Extract the (X, Y) coordinate from the center of the cell holding the provided text.  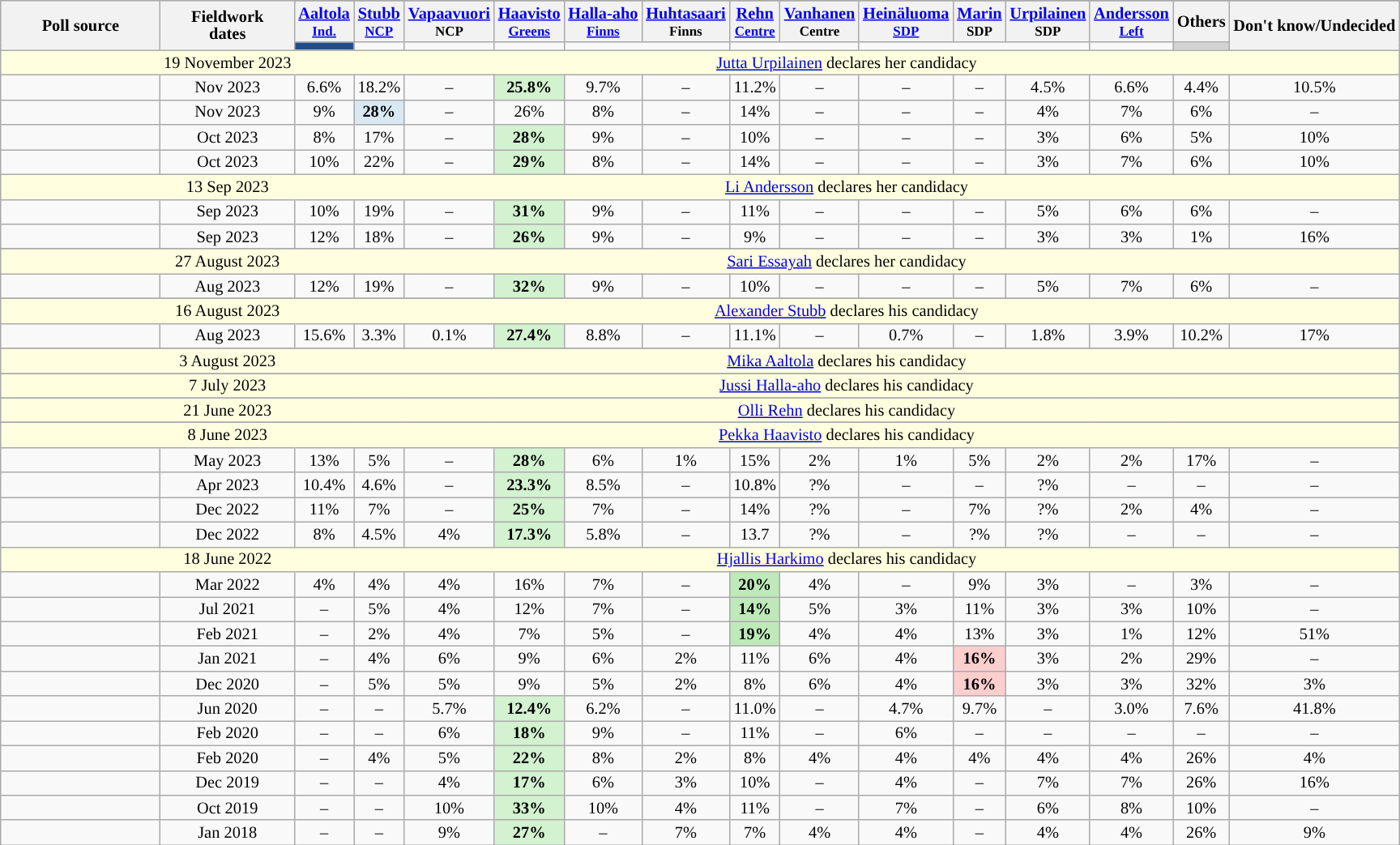
Hjallis Harkimo declares his candidacy (847, 559)
51% (1315, 634)
15% (755, 460)
HaavistoGreens (530, 21)
12.4% (530, 708)
6.2% (604, 708)
27.4% (530, 335)
Jun 2020 (228, 708)
15.6% (324, 335)
VanhanenCentre (820, 21)
3.3% (379, 335)
18.2% (379, 87)
Jul 2021 (228, 609)
HeinäluomaSDP (906, 21)
0.1% (449, 335)
Jutta Urpilainen declares her candidacy (847, 63)
8 June 2023 (228, 436)
7 July 2023 (228, 386)
4.6% (379, 484)
MarinSDP (979, 21)
StubbNCP (379, 21)
27% (530, 833)
11.1% (755, 335)
UrpilainenSDP (1048, 21)
Jan 2018 (228, 833)
10.8% (755, 484)
Apr 2023 (228, 484)
May 2023 (228, 460)
8.5% (604, 484)
10.4% (324, 484)
17.3% (530, 535)
Pekka Haavisto declares his candidacy (847, 436)
Fieldworkdates (228, 24)
Mar 2022 (228, 583)
3.0% (1131, 708)
33% (530, 807)
Olli Rehn declares his candidacy (847, 410)
Mika Aaltola declares his candidacy (847, 361)
Others (1202, 21)
HuhtasaariFinns (685, 21)
41.8% (1315, 708)
Alexander Stubb declares his candidacy (847, 311)
13 Sep 2023 (228, 186)
27 August 2023 (228, 261)
Jussi Halla-aho declares his candidacy (847, 386)
Poll source (81, 24)
25% (530, 509)
11.2% (755, 87)
Dec 2019 (228, 783)
1.8% (1048, 335)
Jan 2021 (228, 658)
5.8% (604, 535)
VapaavuoriNCP (449, 21)
Don't know/Undecided (1315, 24)
Dec 2020 (228, 684)
21 June 2023 (228, 410)
25.8% (530, 87)
7.6% (1202, 708)
RehnCentre (755, 21)
Li Andersson declares her candidacy (847, 186)
AaltolaInd. (324, 21)
Sari Essayah declares her candidacy (847, 261)
20% (755, 583)
31% (530, 212)
10.5% (1315, 87)
4.4% (1202, 87)
Feb 2021 (228, 634)
10.2% (1202, 335)
Halla-ahoFinns (604, 21)
5.7% (449, 708)
Oct 2019 (228, 807)
8.8% (604, 335)
16 August 2023 (228, 311)
23.3% (530, 484)
19 November 2023 (228, 63)
13.7 (755, 535)
AnderssonLeft (1131, 21)
11.0% (755, 708)
0.7% (906, 335)
4.7% (906, 708)
3 August 2023 (228, 361)
18 June 2022 (228, 559)
3.9% (1131, 335)
